Capture the cell that displays the provided text and extract its (x, y) central coordinate. 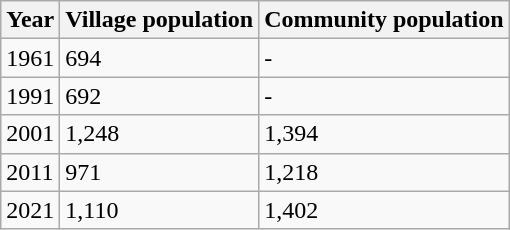
1991 (30, 96)
2021 (30, 210)
1,402 (384, 210)
2001 (30, 134)
1,394 (384, 134)
Community population (384, 20)
971 (160, 172)
Year (30, 20)
694 (160, 58)
1961 (30, 58)
1,218 (384, 172)
692 (160, 96)
Village population (160, 20)
1,110 (160, 210)
1,248 (160, 134)
2011 (30, 172)
